Extract the [x, y] coordinate from the center of the cell holding the provided text.  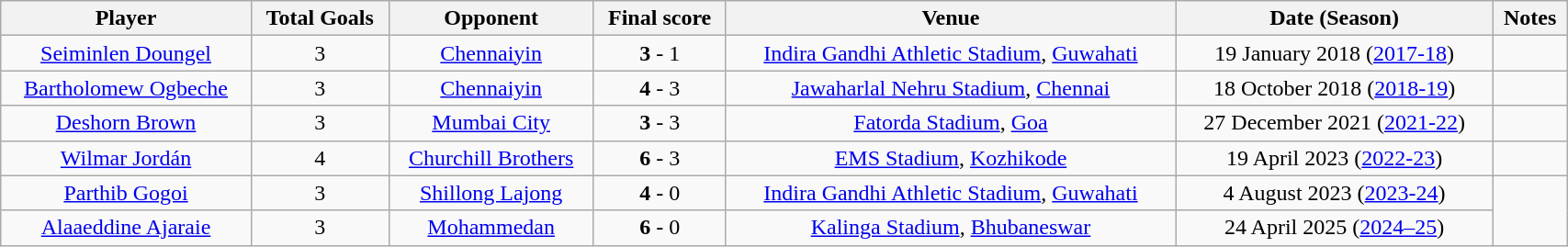
6 - 0 [660, 228]
3 - 1 [660, 53]
4 August 2023 (2023-24) [1335, 193]
Venue [950, 18]
18 October 2018 (2018-19) [1335, 88]
4 - 0 [660, 193]
3 - 3 [660, 123]
Parthib Gogoi [127, 193]
Notes [1530, 18]
Total Goals [320, 18]
Player [127, 18]
Fatorda Stadium, Goa [950, 123]
27 December 2021 (2021-22) [1335, 123]
19 April 2023 (2022-23) [1335, 158]
Deshorn Brown [127, 123]
Wilmar Jordán [127, 158]
Kalinga Stadium, Bhubaneswar [950, 228]
Mohammedan [491, 228]
Jawaharlal Nehru Stadium, Chennai [950, 88]
4 - 3 [660, 88]
19 January 2018 (2017-18) [1335, 53]
Churchill Brothers [491, 158]
Shillong Lajong [491, 193]
Opponent [491, 18]
6 - 3 [660, 158]
24 April 2025 (2024–25) [1335, 228]
Mumbai City [491, 123]
4 [320, 158]
Final score [660, 18]
Alaaeddine Ajaraie [127, 228]
Seiminlen Doungel [127, 53]
Bartholomew Ogbeche [127, 88]
Date (Season) [1335, 18]
EMS Stadium, Kozhikode [950, 158]
